Search for the cell housing the specified text and yield its (x, y) center coordinate. 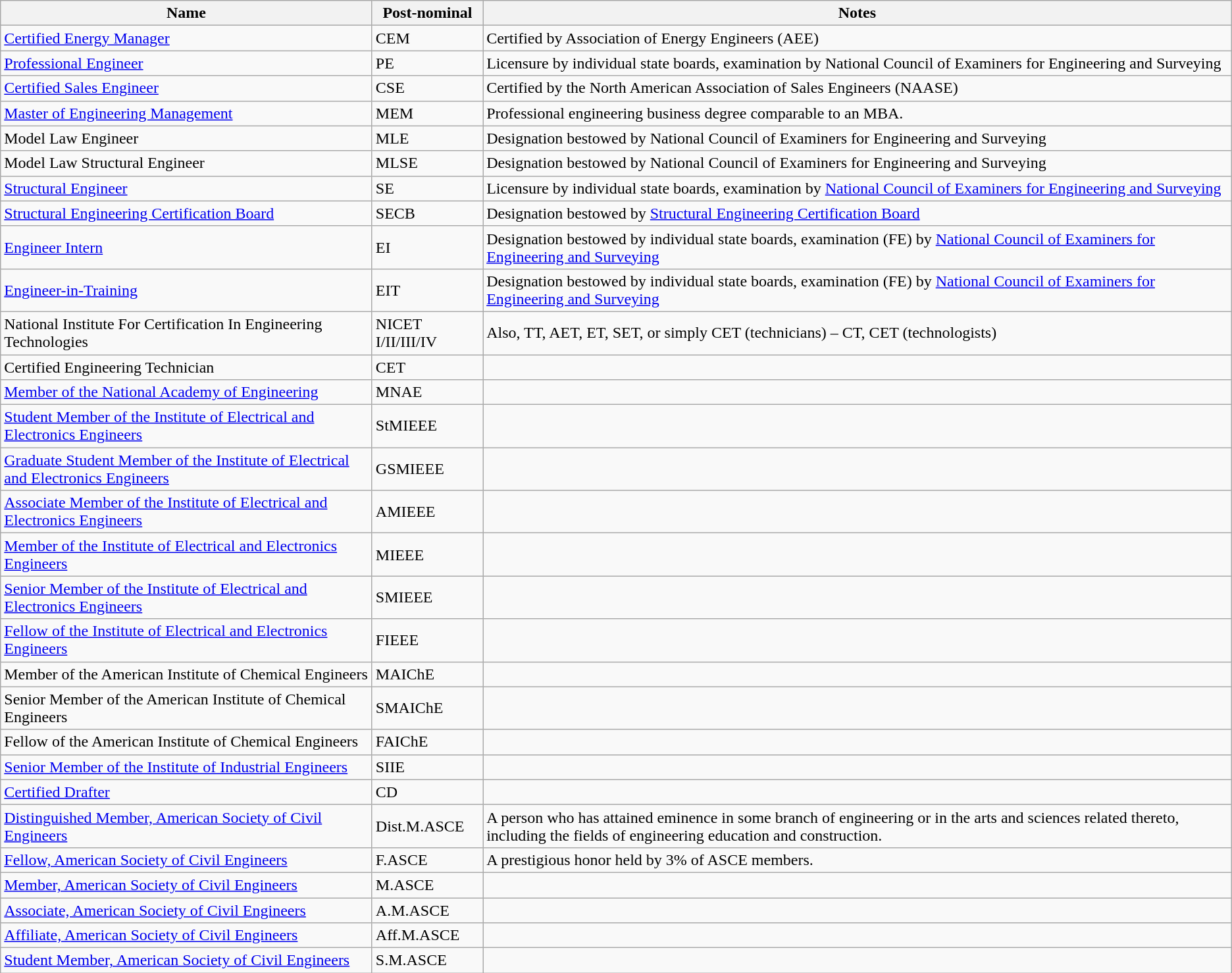
Professional Engineer (187, 63)
SE (427, 188)
Aff.M.ASCE (427, 935)
EI (427, 248)
AMIEEE (427, 512)
MNAE (427, 392)
Professional engineering business degree comparable to an MBA. (858, 113)
Member of the National Academy of Engineering (187, 392)
MLE (427, 138)
MLSE (427, 163)
A prestigious honor held by 3% of ASCE members. (858, 860)
Fellow of the Institute of Electrical and Electronics Engineers (187, 640)
EIT (427, 290)
Member of the American Institute of Chemical Engineers (187, 674)
Student Member, American Society of Civil Engineers (187, 960)
MIEEE (427, 554)
S.M.ASCE (427, 960)
Structural Engineer (187, 188)
Dist.M.ASCE (427, 826)
Master of Engineering Management (187, 113)
Senior Member of the Institute of Electrical and Electronics Engineers (187, 598)
SMAIChE (427, 708)
MAIChE (427, 674)
CET (427, 367)
Graduate Student Member of the Institute of Electrical and Electronics Engineers (187, 469)
Designation bestowed by Structural Engineering Certification Board (858, 213)
Certified by the North American Association of Sales Engineers (NAASE) (858, 88)
MEM (427, 113)
CSE (427, 88)
CD (427, 792)
Name (187, 13)
Certified by Association of Energy Engineers (AEE) (858, 38)
Engineer Intern (187, 248)
Affiliate, American Society of Civil Engineers (187, 935)
National Institute For Certification In Engineering Technologies (187, 333)
PE (427, 63)
SIIE (427, 767)
SMIEEE (427, 598)
Member of the Institute of Electrical and Electronics Engineers (187, 554)
Certified Drafter (187, 792)
GSMIEEE (427, 469)
Fellow, American Society of Civil Engineers (187, 860)
CEM (427, 38)
StMIEEE (427, 427)
Engineer-in-Training (187, 290)
Fellow of the American Institute of Chemical Engineers (187, 742)
Senior Member of the Institute of Industrial Engineers (187, 767)
Member, American Society of Civil Engineers (187, 885)
Post-nominal (427, 13)
Certified Engineering Technician (187, 367)
Senior Member of the American Institute of Chemical Engineers (187, 708)
FIEEE (427, 640)
Certified Energy Manager (187, 38)
Also, TT, AET, ET, SET, or simply CET (technicians) – CT, CET (technologists) (858, 333)
Student Member of the Institute of Electrical and Electronics Engineers (187, 427)
Distinguished Member, American Society of Civil Engineers (187, 826)
M.ASCE (427, 885)
SECB (427, 213)
A.M.ASCE (427, 910)
Associate, American Society of Civil Engineers (187, 910)
Associate Member of the Institute of Electrical and Electronics Engineers (187, 512)
F.ASCE (427, 860)
FAIChE (427, 742)
Certified Sales Engineer (187, 88)
Model Law Structural Engineer (187, 163)
NICET I/II/III/IV (427, 333)
Notes (858, 13)
Model Law Engineer (187, 138)
Structural Engineering Certification Board (187, 213)
